Scan for the cell matching the given text and deliver its (x, y) coordinate at center. 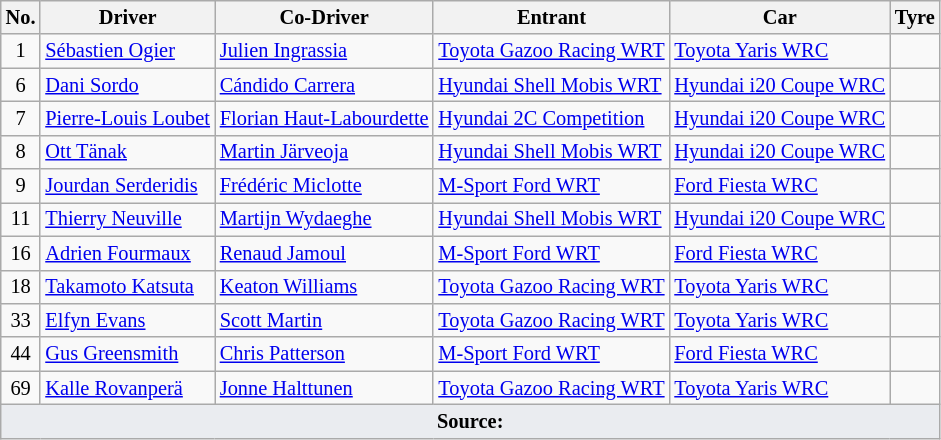
Frédéric Miclotte (324, 186)
Chris Patterson (324, 354)
8 (21, 152)
Sébastien Ogier (127, 51)
44 (21, 354)
Driver (127, 17)
Martijn Wydaeghe (324, 219)
16 (21, 253)
Kalle Rovanperä (127, 388)
Thierry Neuville (127, 219)
Renaud Jamoul (324, 253)
Takamoto Katsuta (127, 287)
33 (21, 320)
7 (21, 118)
Martin Järveoja (324, 152)
Entrant (551, 17)
11 (21, 219)
69 (21, 388)
Cándido Carrera (324, 85)
Co-Driver (324, 17)
1 (21, 51)
Ott Tänak (127, 152)
Adrien Fourmaux (127, 253)
Hyundai 2C Competition (551, 118)
Julien Ingrassia (324, 51)
Jourdan Serderidis (127, 186)
Scott Martin (324, 320)
Jonne Halttunen (324, 388)
Elfyn Evans (127, 320)
Car (780, 17)
Dani Sordo (127, 85)
Florian Haut-Labourdette (324, 118)
Source: (470, 421)
18 (21, 287)
Gus Greensmith (127, 354)
6 (21, 85)
9 (21, 186)
Tyre (915, 17)
No. (21, 17)
Keaton Williams (324, 287)
Pierre-Louis Loubet (127, 118)
